Provide the [x, y] coordinate of the cell's center where the given text is located.  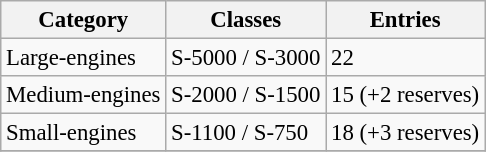
22 [406, 58]
S-5000 / S-3000 [246, 58]
18 (+3 reserves) [406, 133]
S-2000 / S-1500 [246, 95]
15 (+2 reserves) [406, 95]
Large-engines [84, 58]
Entries [406, 20]
Small-engines [84, 133]
Classes [246, 20]
Category [84, 20]
S-1100 / S-750 [246, 133]
Medium-engines [84, 95]
